Search for the cell housing the specified text and yield its [X, Y] center coordinate. 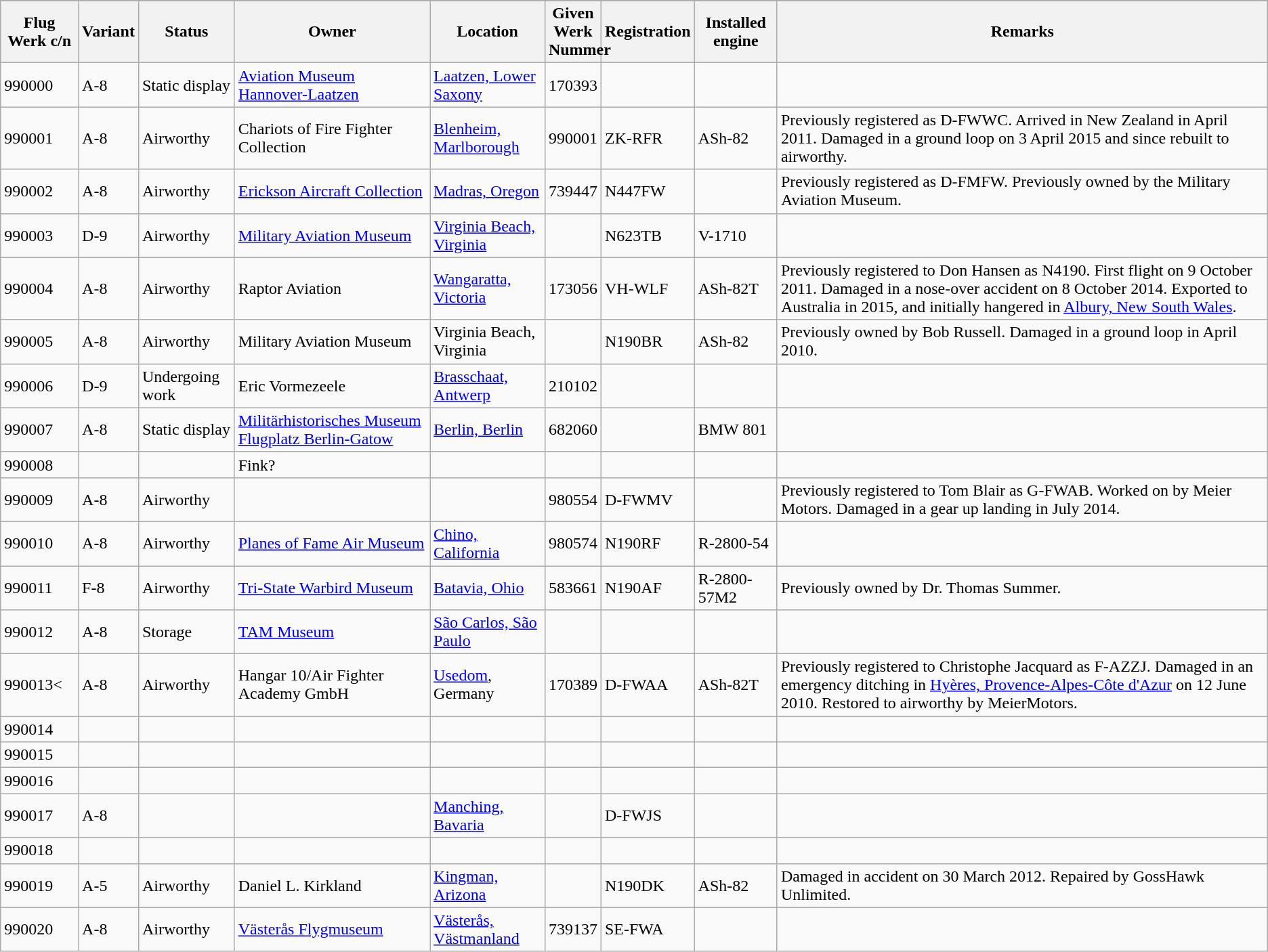
A-5 [108, 886]
990005 [39, 341]
Hangar 10/Air Fighter Academy GmbH [332, 685]
Flug Werk c/n [39, 32]
Owner [332, 32]
Planes of Fame Air Museum [332, 543]
Usedom, Germany [488, 685]
990011 [39, 588]
D-FWMV [648, 500]
Wangaratta, Victoria [488, 288]
210102 [573, 386]
990002 [39, 191]
990020 [39, 929]
990009 [39, 500]
990006 [39, 386]
Remarks [1022, 32]
Aviation Museum Hannover-Laatzen [332, 85]
Laatzen, Lower Saxony [488, 85]
Damaged in accident on 30 March 2012. Repaired by GossHawk Unlimited. [1022, 886]
Registration [648, 32]
739447 [573, 191]
N447FW [648, 191]
990004 [39, 288]
170393 [573, 85]
F-8 [108, 588]
739137 [573, 929]
Daniel L. Kirkland [332, 886]
170389 [573, 685]
Militärhistorisches Museum Flugplatz Berlin-Gatow [332, 429]
N190RF [648, 543]
990010 [39, 543]
Blenheim, Marlborough [488, 138]
Chariots of Fire Fighter Collection [332, 138]
ZK-RFR [648, 138]
990016 [39, 781]
VH-WLF [648, 288]
N190DK [648, 886]
990003 [39, 236]
D-FWJS [648, 815]
990000 [39, 85]
682060 [573, 429]
Chino, California [488, 543]
Undergoing work [186, 386]
Given Werk Nummer [573, 32]
N623TB [648, 236]
990018 [39, 850]
N190BR [648, 341]
Previously registered to Tom Blair as G-FWAB. Worked on by Meier Motors. Damaged in a gear up landing in July 2014. [1022, 500]
Previously registered as D-FMFW. Previously owned by the Military Aviation Museum. [1022, 191]
980554 [573, 500]
Previously owned by Bob Russell. Damaged in a ground loop in April 2010. [1022, 341]
Eric Vormezeele [332, 386]
São Carlos, São Paulo [488, 632]
Installed engine [736, 32]
BMW 801 [736, 429]
Berlin, Berlin [488, 429]
Tri-State Warbird Museum [332, 588]
Previously registered as D-FWWC. Arrived in New Zealand in April 2011. Damaged in a ground loop on 3 April 2015 and since rebuilt to airworthy. [1022, 138]
Storage [186, 632]
Raptor Aviation [332, 288]
Västerås Flygmuseum [332, 929]
990015 [39, 755]
Brasschaat, Antwerp [488, 386]
Variant [108, 32]
990014 [39, 729]
Madras, Oregon [488, 191]
990013< [39, 685]
R-2800-54 [736, 543]
990019 [39, 886]
Fink? [332, 464]
990008 [39, 464]
980574 [573, 543]
V-1710 [736, 236]
TAM Museum [332, 632]
Västerås, Västmanland [488, 929]
Previously owned by Dr. Thomas Summer. [1022, 588]
Kingman, Arizona [488, 886]
SE-FWA [648, 929]
Batavia, Ohio [488, 588]
990012 [39, 632]
990007 [39, 429]
Location [488, 32]
Manching, Bavaria [488, 815]
173056 [573, 288]
R-2800-57M2 [736, 588]
N190AF [648, 588]
Status [186, 32]
D-FWAA [648, 685]
990017 [39, 815]
583661 [573, 588]
Erickson Aircraft Collection [332, 191]
